Return (x, y) of the center of cell containing provided text 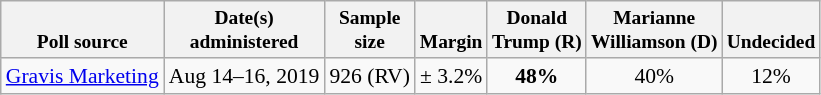
Poll source (82, 30)
± 3.2% (451, 76)
40% (654, 76)
MarianneWilliamson (D) (654, 30)
Aug 14–16, 2019 (244, 76)
926 (RV) (370, 76)
Samplesize (370, 30)
12% (771, 76)
Margin (451, 30)
Undecided (771, 30)
Gravis Marketing (82, 76)
Date(s)administered (244, 30)
48% (536, 76)
DonaldTrump (R) (536, 30)
